Capture the cell that displays the provided text and extract its (x, y) central coordinate. 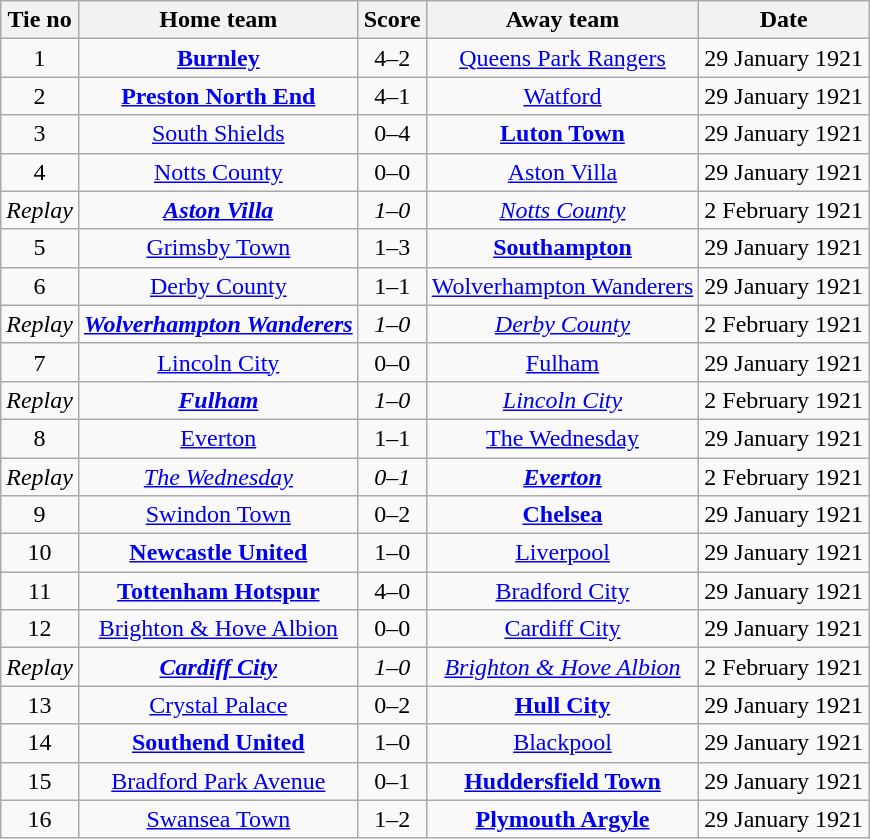
Home team (218, 20)
Burnley (218, 58)
6 (40, 286)
0–4 (392, 134)
Southend United (218, 743)
Preston North End (218, 96)
Tottenham Hotspur (218, 591)
14 (40, 743)
Watford (562, 96)
11 (40, 591)
Away team (562, 20)
Plymouth Argyle (562, 819)
15 (40, 781)
16 (40, 819)
10 (40, 553)
Bradford Park Avenue (218, 781)
Chelsea (562, 515)
Hull City (562, 705)
7 (40, 362)
Swindon Town (218, 515)
Date (784, 20)
Liverpool (562, 553)
Queens Park Rangers (562, 58)
Blackpool (562, 743)
4–0 (392, 591)
Newcastle United (218, 553)
9 (40, 515)
Crystal Palace (218, 705)
4–2 (392, 58)
2 (40, 96)
Grimsby Town (218, 248)
Southampton (562, 248)
8 (40, 438)
Tie no (40, 20)
Luton Town (562, 134)
4 (40, 172)
South Shields (218, 134)
Bradford City (562, 591)
12 (40, 629)
1–3 (392, 248)
4–1 (392, 96)
3 (40, 134)
13 (40, 705)
Swansea Town (218, 819)
5 (40, 248)
1–2 (392, 819)
Score (392, 20)
1 (40, 58)
Huddersfield Town (562, 781)
